Extract the [X, Y] coordinate from the center of the cell holding the provided text.  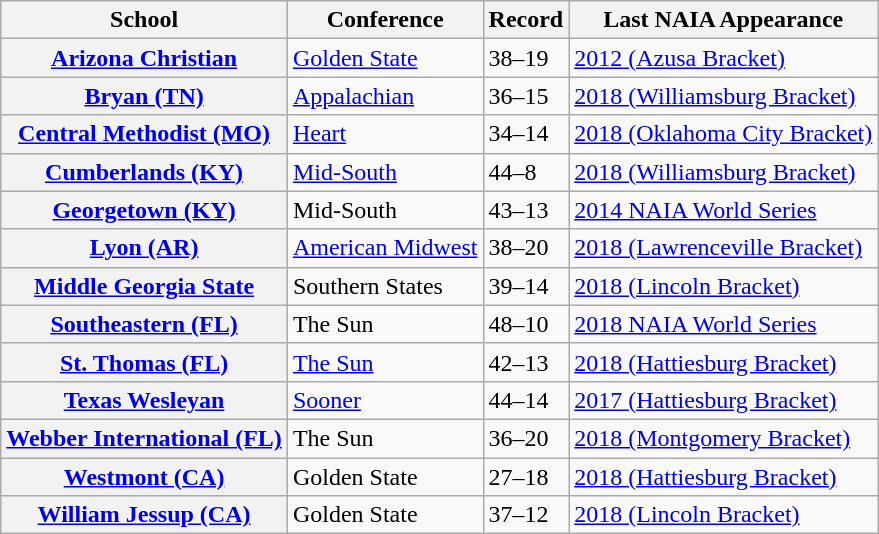
2017 (Hattiesburg Bracket) [724, 400]
Bryan (TN) [144, 96]
Heart [385, 134]
Central Methodist (MO) [144, 134]
American Midwest [385, 248]
2018 (Oklahoma City Bracket) [724, 134]
Arizona Christian [144, 58]
St. Thomas (FL) [144, 362]
48–10 [526, 324]
Texas Wesleyan [144, 400]
44–8 [526, 172]
Lyon (AR) [144, 248]
Record [526, 20]
2014 NAIA World Series [724, 210]
42–13 [526, 362]
Appalachian [385, 96]
Sooner [385, 400]
2018 (Lawrenceville Bracket) [724, 248]
38–20 [526, 248]
36–20 [526, 438]
36–15 [526, 96]
43–13 [526, 210]
William Jessup (CA) [144, 515]
2018 (Montgomery Bracket) [724, 438]
Southeastern (FL) [144, 324]
Cumberlands (KY) [144, 172]
Westmont (CA) [144, 477]
2012 (Azusa Bracket) [724, 58]
Last NAIA Appearance [724, 20]
39–14 [526, 286]
School [144, 20]
Georgetown (KY) [144, 210]
Southern States [385, 286]
37–12 [526, 515]
34–14 [526, 134]
2018 NAIA World Series [724, 324]
Middle Georgia State [144, 286]
27–18 [526, 477]
Webber International (FL) [144, 438]
38–19 [526, 58]
Conference [385, 20]
44–14 [526, 400]
